Extract the [x, y] coordinate from the center of the cell holding the provided text.  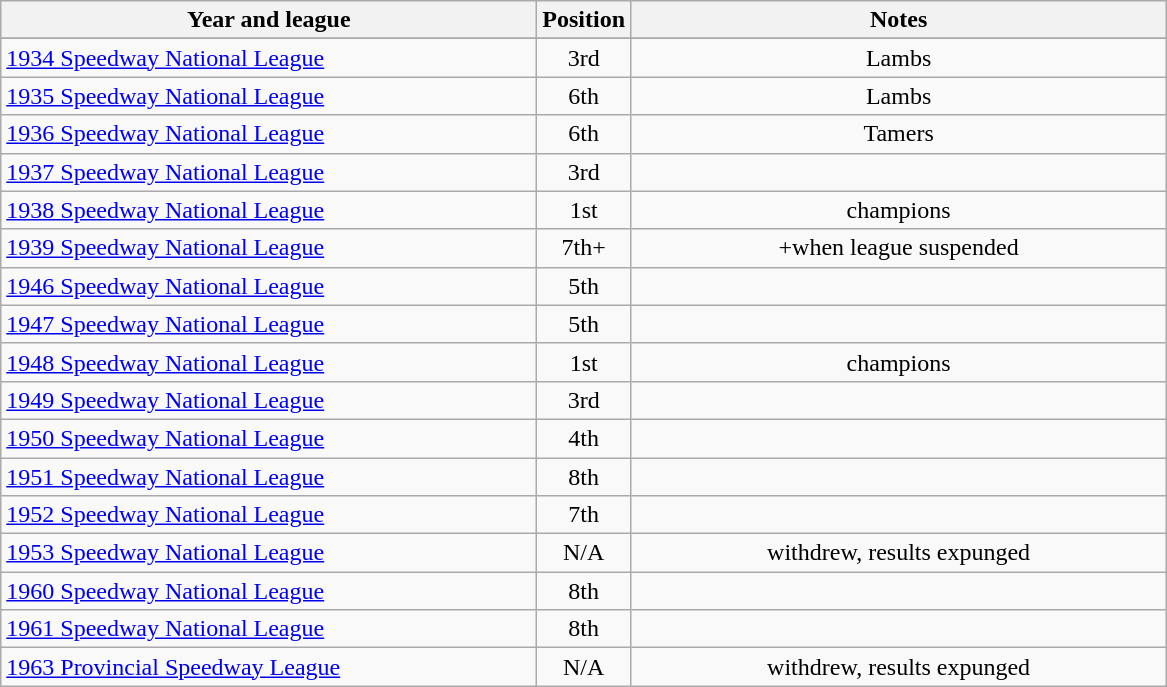
1947 Speedway National League [269, 324]
1946 Speedway National League [269, 286]
1951 Speedway National League [269, 477]
1952 Speedway National League [269, 515]
1950 Speedway National League [269, 438]
+when league suspended [899, 248]
1935 Speedway National League [269, 96]
4th [584, 438]
1936 Speedway National League [269, 134]
1953 Speedway National League [269, 553]
1934 Speedway National League [269, 58]
1960 Speedway National League [269, 591]
1949 Speedway National League [269, 400]
1939 Speedway National League [269, 248]
7th+ [584, 248]
7th [584, 515]
Tamers [899, 134]
Position [584, 20]
Notes [899, 20]
1948 Speedway National League [269, 362]
1937 Speedway National League [269, 172]
1938 Speedway National League [269, 210]
Year and league [269, 20]
1961 Speedway National League [269, 629]
1963 Provincial Speedway League [269, 667]
